For the text-containing cell, return its midpoint in [X, Y] coordinate format. 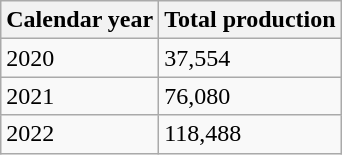
Calendar year [80, 20]
118,488 [250, 134]
2020 [80, 58]
Total production [250, 20]
37,554 [250, 58]
76,080 [250, 96]
2021 [80, 96]
2022 [80, 134]
